Output the (X, Y) coordinate of the center of the cell containing the given text.  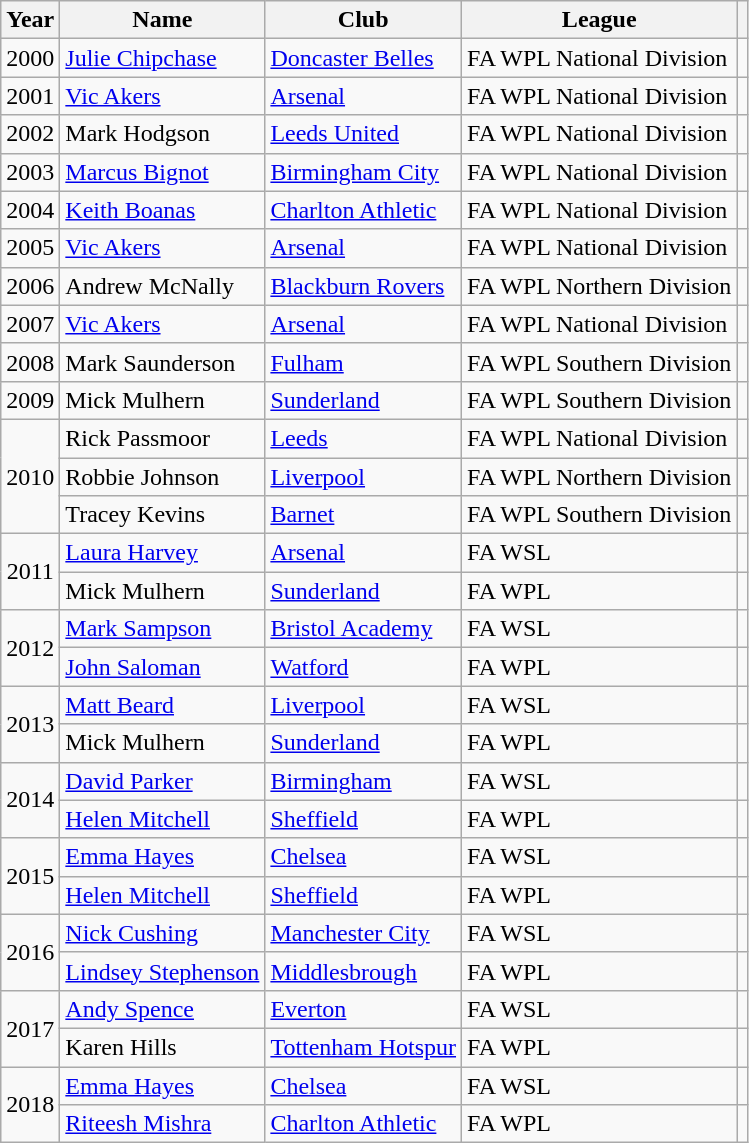
Karen Hills (162, 1047)
2003 (30, 172)
Birmingham City (364, 172)
2006 (30, 286)
Middlesbrough (364, 971)
Tottenham Hotspur (364, 1047)
Marcus Bignot (162, 172)
2015 (30, 876)
Manchester City (364, 933)
Name (162, 20)
2018 (30, 1104)
Andrew McNally (162, 286)
Mark Sampson (162, 629)
2014 (30, 800)
John Saloman (162, 667)
Andy Spence (162, 1009)
Rick Passmoor (162, 438)
2013 (30, 724)
Leeds (364, 438)
2009 (30, 400)
2012 (30, 648)
2008 (30, 362)
2016 (30, 952)
Leeds United (364, 134)
2001 (30, 96)
Barnet (364, 515)
Tracey Kevins (162, 515)
Mark Saunderson (162, 362)
Laura Harvey (162, 553)
Blackburn Rovers (364, 286)
League (600, 20)
2002 (30, 134)
Birmingham (364, 781)
Year (30, 20)
2011 (30, 572)
Robbie Johnson (162, 477)
2010 (30, 476)
2000 (30, 58)
Watford (364, 667)
David Parker (162, 781)
Julie Chipchase (162, 58)
Everton (364, 1009)
Mark Hodgson (162, 134)
Keith Boanas (162, 210)
2005 (30, 248)
2007 (30, 324)
Bristol Academy (364, 629)
Doncaster Belles (364, 58)
Nick Cushing (162, 933)
2004 (30, 210)
Lindsey Stephenson (162, 971)
Riteesh Mishra (162, 1124)
Fulham (364, 362)
Club (364, 20)
2017 (30, 1028)
Matt Beard (162, 705)
